For the text-containing cell, return its midpoint in [X, Y] coordinate format. 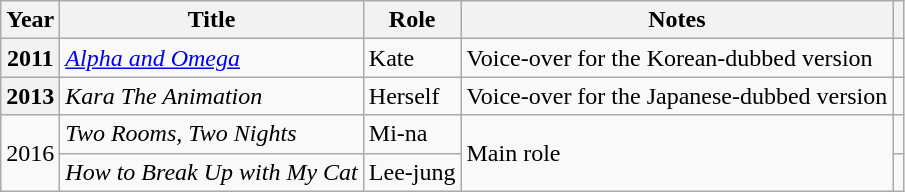
Kate [412, 58]
Title [212, 20]
Lee-jung [412, 172]
Notes [677, 20]
Mi-na [412, 134]
2011 [30, 58]
How to Break Up with My Cat [212, 172]
2013 [30, 96]
Role [412, 20]
Herself [412, 96]
Voice-over for the Japanese-dubbed version [677, 96]
Main role [677, 153]
Year [30, 20]
Alpha and Omega [212, 58]
Two Rooms, Two Nights [212, 134]
Kara The Animation [212, 96]
2016 [30, 153]
Voice-over for the Korean-dubbed version [677, 58]
